Search for the cell housing the specified text and yield its [x, y] center coordinate. 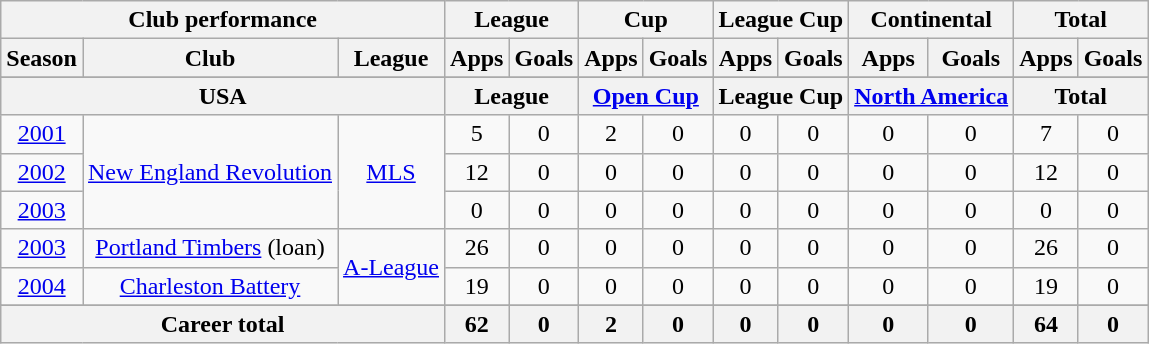
North America [932, 96]
2002 [42, 172]
MLS [392, 172]
Season [42, 58]
Charleston Battery [210, 286]
2004 [42, 286]
A-League [392, 267]
New England Revolution [210, 172]
Club [210, 58]
Open Cup [646, 96]
Continental [932, 20]
USA [223, 96]
2001 [42, 134]
Cup [646, 20]
64 [1046, 324]
7 [1046, 134]
62 [477, 324]
Club performance [223, 20]
Career total [223, 324]
Portland Timbers (loan) [210, 248]
5 [477, 134]
